Return the (X, Y) coordinate for the center point of the cell that contains the specified text.  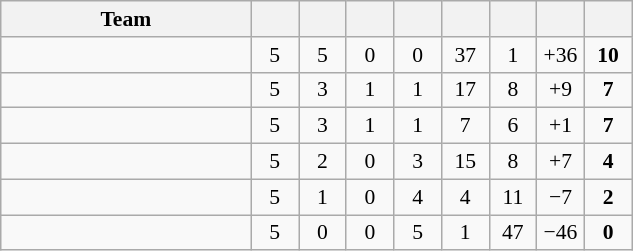
10 (608, 55)
15 (465, 162)
−46 (561, 233)
+36 (561, 55)
47 (513, 233)
−7 (561, 197)
+1 (561, 126)
17 (465, 90)
6 (513, 126)
Team (126, 19)
+7 (561, 162)
11 (513, 197)
37 (465, 55)
+9 (561, 90)
